Return [x, y] of the center of cell containing provided text 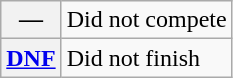
— [31, 20]
Did not compete [146, 20]
Did not finish [146, 58]
DNF [31, 58]
